For the text-containing cell, return its midpoint in [X, Y] coordinate format. 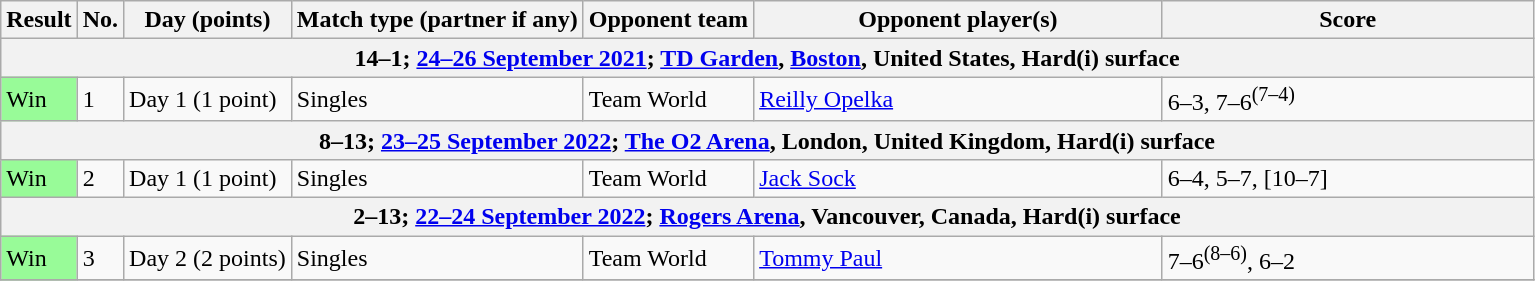
2 [100, 178]
Match type (partner if any) [437, 20]
Day (points) [208, 20]
No. [100, 20]
8–13; 23–25 September 2022; The O2 Arena, London, United Kingdom, Hard(i) surface [767, 140]
6–3, 7–6(7–4) [1348, 100]
14–1; 24–26 September 2021; TD Garden, Boston, United States, Hard(i) surface [767, 58]
3 [100, 258]
Result [39, 20]
Opponent team [668, 20]
Opponent player(s) [958, 20]
Score [1348, 20]
6–4, 5–7, [10–7] [1348, 178]
Jack Sock [958, 178]
2–13; 22–24 September 2022; Rogers Arena, Vancouver, Canada, Hard(i) surface [767, 217]
Reilly Opelka [958, 100]
Day 2 (2 points) [208, 258]
Tommy Paul [958, 258]
7–6(8–6), 6–2 [1348, 258]
1 [100, 100]
